Search for the cell housing the specified text and yield its (x, y) center coordinate. 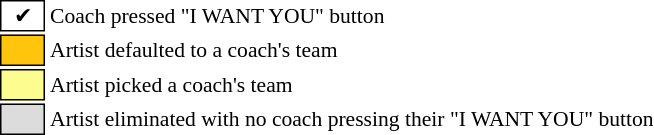
✔ (23, 16)
